Determine the (x, y) coordinate at the center of the cell enclosing the given text.  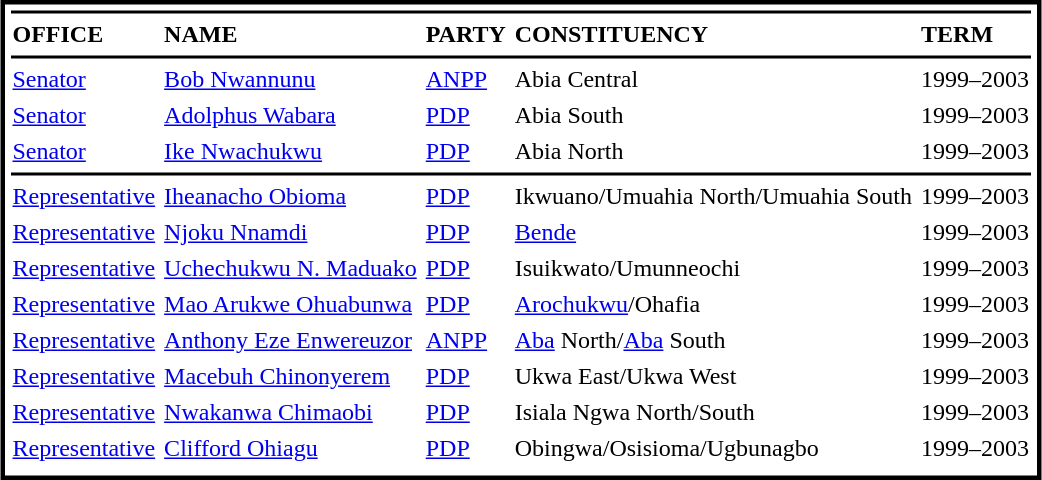
NAME (291, 35)
Isiala Ngwa North/South (713, 413)
Arochukwu/Ohafia (713, 305)
Obingwa/Osisioma/Ugbunagbo (713, 449)
Adolphus Wabara (291, 115)
Iheanacho Obioma (291, 197)
Abia North (713, 151)
PARTY (466, 35)
OFFICE (84, 35)
Nwakanwa Chimaobi (291, 413)
Ikwuano/Umuahia North/Umuahia South (713, 197)
TERM (976, 35)
Clifford Ohiagu (291, 449)
Bob Nwannunu (291, 79)
Uchechukwu N. Maduako (291, 269)
Abia Central (713, 79)
Aba North/Aba South (713, 341)
Ukwa East/Ukwa West (713, 377)
CONSTITUENCY (713, 35)
Njoku Nnamdi (291, 233)
Ike Nwachukwu (291, 151)
Bende (713, 233)
Mao Arukwe Ohuabunwa (291, 305)
Anthony Eze Enwereuzor (291, 341)
Isuikwato/Umunneochi (713, 269)
Macebuh Chinonyerem (291, 377)
Abia South (713, 115)
